Return the (X, Y) coordinate for the center point of the cell that contains the specified text.  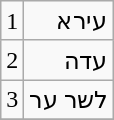
לשר ער (68, 100)
עדה (68, 60)
1 (12, 21)
עירא (68, 21)
3 (12, 100)
2 (12, 60)
